Extract the (x, y) coordinate from the center of the cell holding the provided text.  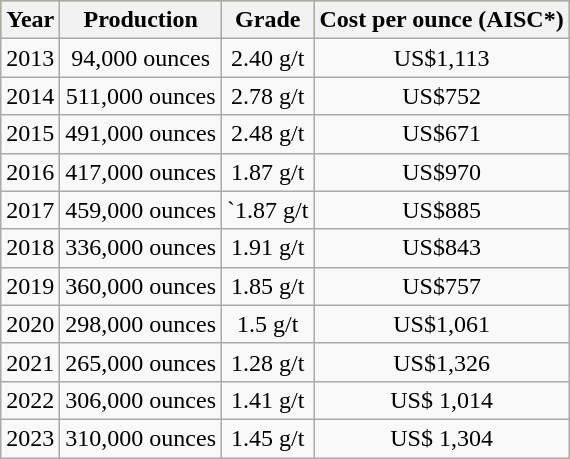
2014 (30, 96)
`1.87 g/t (268, 210)
1.28 g/t (268, 362)
1.41 g/t (268, 400)
US$ 1,014 (442, 400)
2019 (30, 286)
2018 (30, 248)
2017 (30, 210)
2021 (30, 362)
US$843 (442, 248)
1.87 g/t (268, 172)
US$1,326 (442, 362)
360,000 ounces (141, 286)
1.91 g/t (268, 248)
US$1,113 (442, 58)
Grade (268, 20)
US$671 (442, 134)
310,000 ounces (141, 438)
US$1,061 (442, 324)
1.85 g/t (268, 286)
2020 (30, 324)
US$885 (442, 210)
2.48 g/t (268, 134)
2015 (30, 134)
265,000 ounces (141, 362)
1.5 g/t (268, 324)
2022 (30, 400)
Production (141, 20)
459,000 ounces (141, 210)
417,000 ounces (141, 172)
2016 (30, 172)
511,000 ounces (141, 96)
US$970 (442, 172)
US$757 (442, 286)
Cost per ounce (AISC*) (442, 20)
US$752 (442, 96)
306,000 ounces (141, 400)
US$ 1,304 (442, 438)
491,000 ounces (141, 134)
2.78 g/t (268, 96)
2013 (30, 58)
336,000 ounces (141, 248)
298,000 ounces (141, 324)
94,000 ounces (141, 58)
2023 (30, 438)
Year (30, 20)
2.40 g/t (268, 58)
1.45 g/t (268, 438)
